Pinpoint the cell where the given text exists, returning its [x, y] midpoint coordinate. 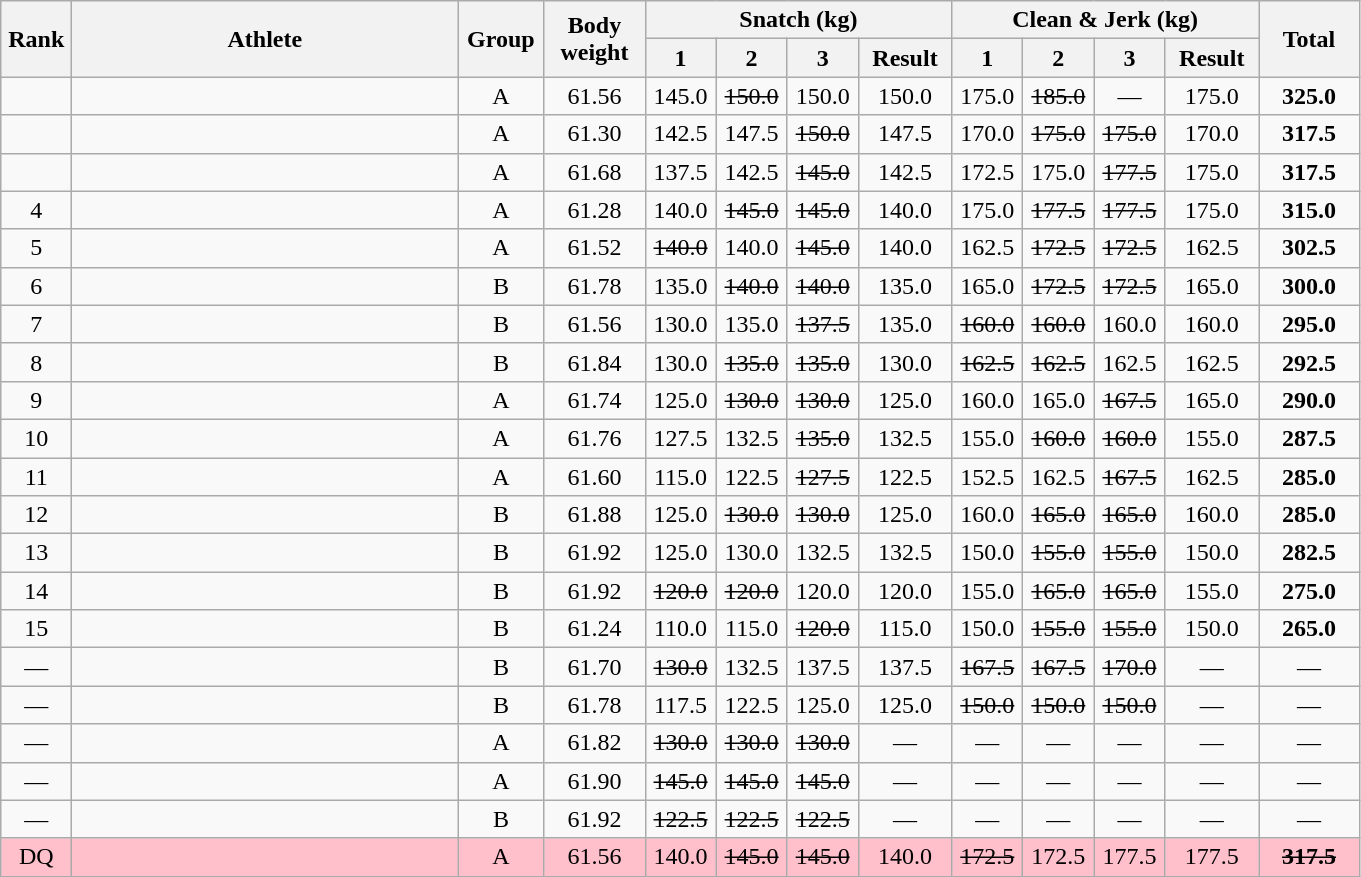
61.30 [594, 134]
Rank [36, 39]
282.5 [1308, 553]
292.5 [1308, 362]
265.0 [1308, 629]
290.0 [1308, 400]
Athlete [265, 39]
315.0 [1308, 210]
325.0 [1308, 96]
5 [36, 248]
295.0 [1308, 324]
302.5 [1308, 248]
287.5 [1308, 438]
61.88 [594, 515]
61.28 [594, 210]
152.5 [988, 477]
10 [36, 438]
110.0 [680, 629]
Snatch (kg) [798, 20]
Total [1308, 39]
61.52 [594, 248]
Clean & Jerk (kg) [1106, 20]
117.5 [680, 705]
4 [36, 210]
61.70 [594, 667]
61.76 [594, 438]
61.74 [594, 400]
DQ [36, 857]
300.0 [1308, 286]
275.0 [1308, 591]
61.82 [594, 743]
9 [36, 400]
6 [36, 286]
61.84 [594, 362]
15 [36, 629]
7 [36, 324]
13 [36, 553]
61.24 [594, 629]
61.90 [594, 781]
12 [36, 515]
61.60 [594, 477]
11 [36, 477]
8 [36, 362]
Group [501, 39]
185.0 [1058, 96]
61.68 [594, 172]
Body weight [594, 39]
14 [36, 591]
